Determine the (X, Y) coordinate at the center of the cell enclosing the given text.  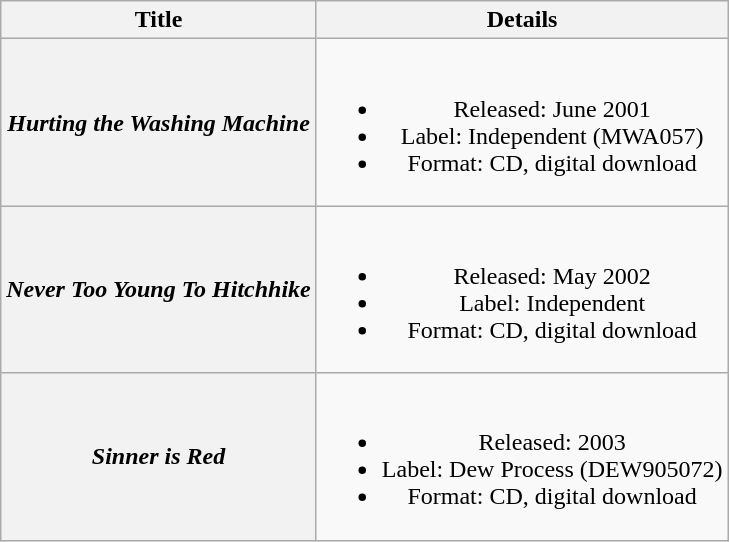
Released: 2003Label: Dew Process (DEW905072)Format: CD, digital download (522, 456)
Hurting the Washing Machine (159, 122)
Released: June 2001Label: Independent (MWA057)Format: CD, digital download (522, 122)
Sinner is Red (159, 456)
Released: May 2002Label: IndependentFormat: CD, digital download (522, 290)
Never Too Young To Hitchhike (159, 290)
Title (159, 20)
Details (522, 20)
